Return [x, y] of the center of cell containing provided text 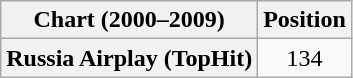
Chart (2000–2009) [130, 20]
Russia Airplay (TopHit) [130, 58]
134 [305, 58]
Position [305, 20]
